Determine the (X, Y) coordinate at the center of the cell enclosing the given text.  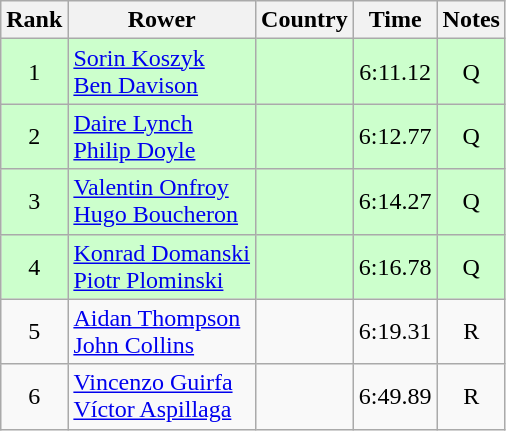
6:16.78 (395, 266)
6:11.12 (395, 72)
3 (34, 202)
Notes (471, 20)
6:19.31 (395, 332)
Konrad DomanskiPiotr Plominski (162, 266)
Valentin OnfroyHugo Boucheron (162, 202)
6 (34, 396)
Vincenzo GuirfaVíctor Aspillaga (162, 396)
Aidan ThompsonJohn Collins (162, 332)
6:49.89 (395, 396)
2 (34, 136)
1 (34, 72)
6:14.27 (395, 202)
5 (34, 332)
Rank (34, 20)
4 (34, 266)
Daire LynchPhilip Doyle (162, 136)
Rower (162, 20)
6:12.77 (395, 136)
Sorin KoszykBen Davison (162, 72)
Country (305, 20)
Time (395, 20)
